Pinpoint the cell where the given text exists, returning its [X, Y] midpoint coordinate. 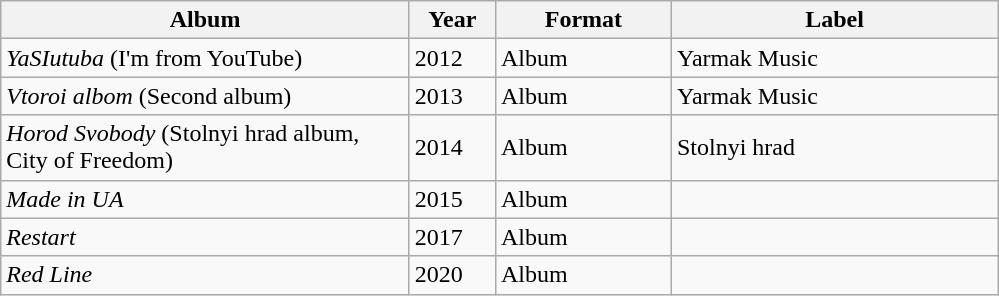
2014 [452, 148]
Stolnyi hrad [834, 148]
Red Line [206, 275]
2013 [452, 96]
Horod Svobody (Stolnyi hrad album, City of Freedom) [206, 148]
2017 [452, 237]
Format [583, 20]
2015 [452, 199]
Restart [206, 237]
Vtoroi albom (Second album) [206, 96]
Label [834, 20]
2012 [452, 58]
YaSIutuba (I'm from YouTube) [206, 58]
2020 [452, 275]
Made in UA [206, 199]
Year [452, 20]
